For the text-containing cell, return its midpoint in (x, y) coordinate format. 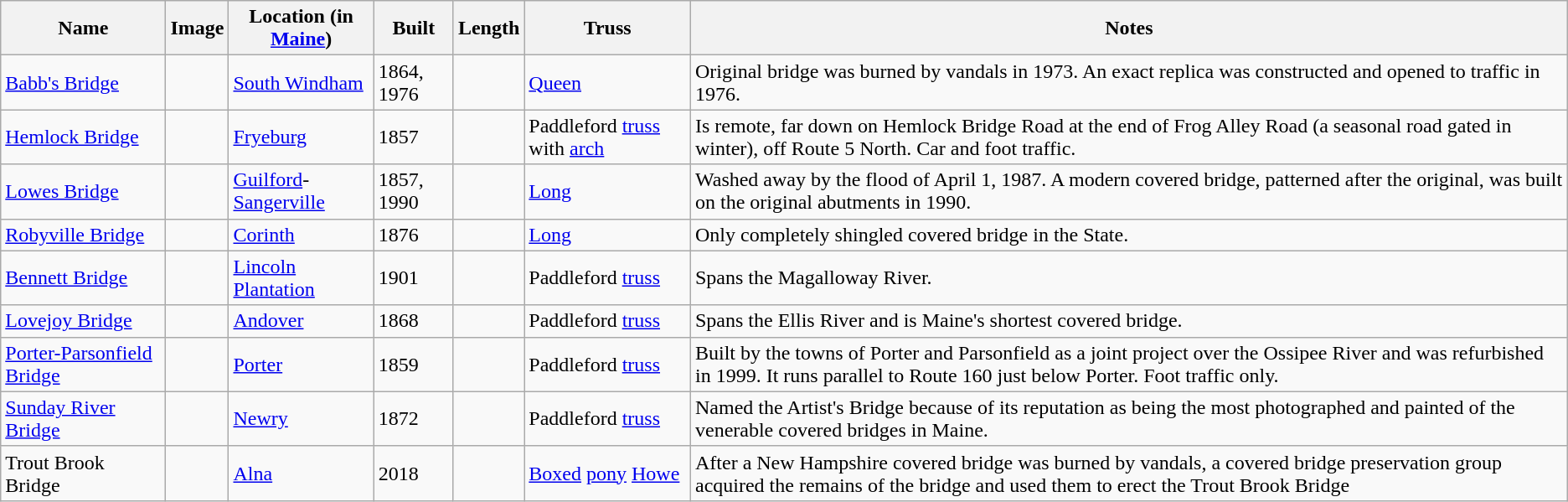
Is remote, far down on Hemlock Bridge Road at the end of Frog Alley Road (a seasonal road gated in winter), off Route 5 North. Car and foot traffic. (1129, 137)
Built (414, 28)
Paddleford truss with arch (608, 137)
Queen (608, 82)
South Windham (302, 82)
Spans the Magalloway River. (1129, 278)
Location (in Maine) (302, 28)
Alna (302, 473)
Bennett Bridge (84, 278)
Fryeburg (302, 137)
Truss (608, 28)
Image (198, 28)
1864, 1976 (414, 82)
Porter-Parsonfield Bridge (84, 364)
Name (84, 28)
Hemlock Bridge (84, 137)
Robyville Bridge (84, 235)
Only completely shingled covered bridge in the State. (1129, 235)
1876 (414, 235)
Named the Artist's Bridge because of its reputation as being the most photographed and painted of the venerable covered bridges in Maine. (1129, 419)
Trout Brook Bridge (84, 473)
Lincoln Plantation (302, 278)
Washed away by the flood of April 1, 1987. A modern covered bridge, patterned after the original, was built on the original abutments in 1990. (1129, 191)
Spans the Ellis River and is Maine's shortest covered bridge. (1129, 321)
Porter (302, 364)
Babb's Bridge (84, 82)
Corinth (302, 235)
Andover (302, 321)
Lovejoy Bridge (84, 321)
1857, 1990 (414, 191)
Sunday River Bridge (84, 419)
Notes (1129, 28)
1901 (414, 278)
Lowes Bridge (84, 191)
Original bridge was burned by vandals in 1973. An exact replica was constructed and opened to traffic in 1976. (1129, 82)
1859 (414, 364)
Guilford-Sangerville (302, 191)
1872 (414, 419)
Boxed pony Howe (608, 473)
1868 (414, 321)
1857 (414, 137)
2018 (414, 473)
Length (488, 28)
Newry (302, 419)
